Scan for the cell matching the given text and deliver its (x, y) coordinate at center. 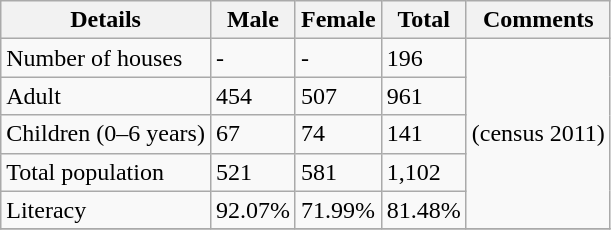
Female (338, 20)
521 (252, 172)
Comments (538, 20)
Details (106, 20)
196 (424, 58)
67 (252, 134)
507 (338, 96)
581 (338, 172)
454 (252, 96)
Adult (106, 96)
Number of houses (106, 58)
Total population (106, 172)
Male (252, 20)
Children (0–6 years) (106, 134)
961 (424, 96)
92.07% (252, 210)
(census 2011) (538, 134)
74 (338, 134)
Total (424, 20)
141 (424, 134)
71.99% (338, 210)
Literacy (106, 210)
1,102 (424, 172)
81.48% (424, 210)
